Scan for the cell matching the given text and deliver its [x, y] coordinate at center. 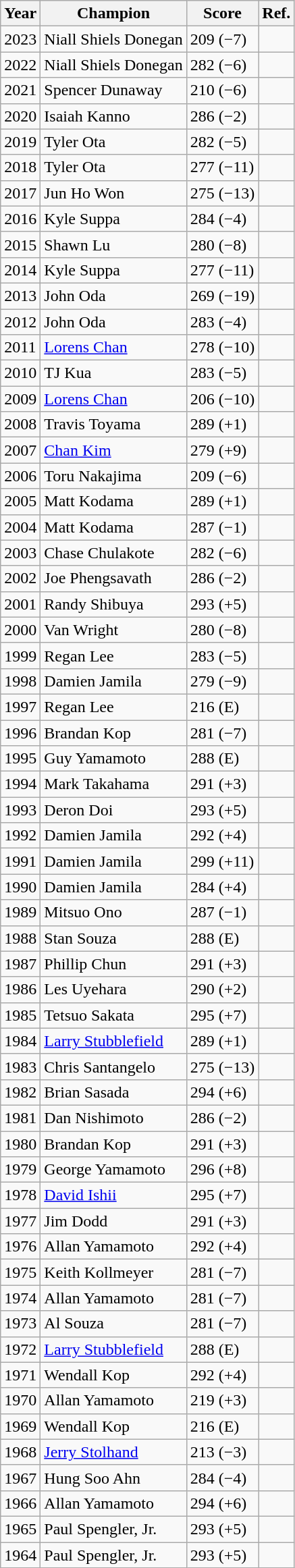
Year [20, 13]
2023 [20, 39]
Chan Kim [113, 450]
1969 [20, 1426]
1996 [20, 732]
1972 [20, 1349]
2001 [20, 604]
1975 [20, 1272]
283 (−4) [223, 322]
1993 [20, 810]
Toru Nakajima [113, 476]
282 (−5) [223, 142]
290 (+2) [223, 990]
1977 [20, 1221]
TJ Kua [113, 373]
George Yamamoto [113, 1170]
Chase Chulakote [113, 553]
2022 [20, 65]
210 (−6) [223, 90]
Jerry Stolhand [113, 1452]
1971 [20, 1375]
1994 [20, 784]
Shawn Lu [113, 244]
1989 [20, 913]
2012 [20, 322]
Tetsuo Sakata [113, 1015]
219 (+3) [223, 1401]
1988 [20, 938]
284 (+4) [223, 887]
269 (−19) [223, 296]
Randy Shibuya [113, 604]
1970 [20, 1401]
2005 [20, 502]
2010 [20, 373]
279 (−9) [223, 681]
Isaiah Kanno [113, 116]
2016 [20, 219]
1966 [20, 1503]
2021 [20, 90]
Jun Ho Won [113, 193]
2019 [20, 142]
1976 [20, 1247]
296 (+8) [223, 1170]
Van Wright [113, 630]
Score [223, 13]
299 (+11) [223, 861]
1982 [20, 1092]
2007 [20, 450]
1990 [20, 887]
2008 [20, 425]
2002 [20, 578]
David Ishii [113, 1195]
2015 [20, 244]
1986 [20, 990]
209 (−6) [223, 476]
1983 [20, 1066]
1991 [20, 861]
Guy Yamamoto [113, 759]
209 (−7) [223, 39]
1987 [20, 964]
1980 [20, 1144]
1978 [20, 1195]
1979 [20, 1170]
1968 [20, 1452]
Brian Sasada [113, 1092]
1999 [20, 655]
2014 [20, 270]
2009 [20, 399]
1974 [20, 1298]
1964 [20, 1555]
Mark Takahama [113, 784]
1997 [20, 707]
2020 [20, 116]
1981 [20, 1118]
Joe Phengsavath [113, 578]
Les Uyehara [113, 990]
2011 [20, 348]
Jim Dodd [113, 1221]
Deron Doi [113, 810]
2000 [20, 630]
1965 [20, 1529]
2006 [20, 476]
Spencer Dunaway [113, 90]
1985 [20, 1015]
1973 [20, 1324]
2013 [20, 296]
Hung Soo Ahn [113, 1478]
Keith Kollmeyer [113, 1272]
206 (−10) [223, 399]
Travis Toyama [113, 425]
1967 [20, 1478]
1992 [20, 836]
2017 [20, 193]
1998 [20, 681]
2018 [20, 167]
Chris Santangelo [113, 1066]
Dan Nishimoto [113, 1118]
1995 [20, 759]
Al Souza [113, 1324]
2004 [20, 527]
Phillip Chun [113, 964]
Mitsuo Ono [113, 913]
Stan Souza [113, 938]
Ref. [277, 13]
1984 [20, 1041]
279 (+9) [223, 450]
Champion [113, 13]
2003 [20, 553]
213 (−3) [223, 1452]
278 (−10) [223, 348]
